Pinpoint the cell where the given text exists, returning its (X, Y) midpoint coordinate. 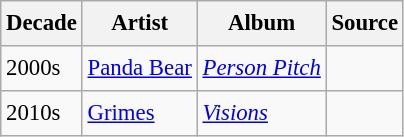
2000s (42, 68)
Panda Bear (140, 68)
Decade (42, 24)
Source (364, 24)
Visions (262, 114)
Grimes (140, 114)
Album (262, 24)
Artist (140, 24)
2010s (42, 114)
Person Pitch (262, 68)
